Return the [x, y] coordinate for the center point of the cell that contains the specified text.  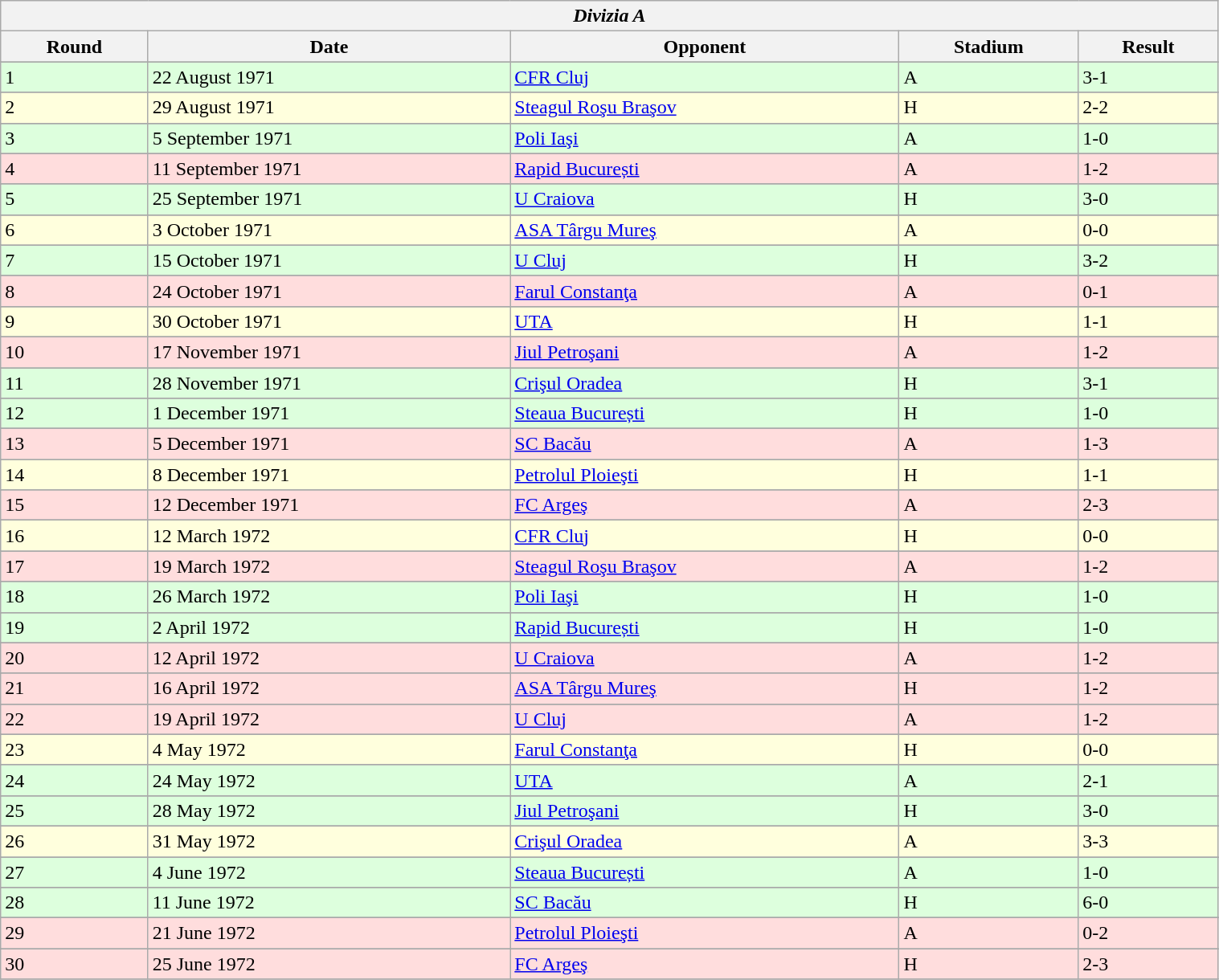
13 [74, 444]
25 [74, 811]
19 [74, 627]
21 June 1972 [329, 933]
26 March 1972 [329, 597]
4 May 1972 [329, 749]
28 May 1972 [329, 811]
23 [74, 749]
18 [74, 597]
1 [74, 77]
11 [74, 383]
22 [74, 719]
2 April 1972 [329, 627]
30 [74, 964]
20 [74, 658]
30 October 1971 [329, 321]
25 June 1972 [329, 964]
1 December 1971 [329, 414]
19 April 1972 [329, 719]
11 September 1971 [329, 169]
Result [1148, 47]
2-1 [1148, 780]
17 November 1971 [329, 352]
16 [74, 536]
26 [74, 841]
31 May 1972 [329, 841]
Date [329, 47]
7 [74, 260]
5 December 1971 [329, 444]
6 [74, 230]
Opponent [705, 47]
27 [74, 872]
19 March 1972 [329, 566]
0-2 [1148, 933]
28 November 1971 [329, 383]
15 October 1971 [329, 260]
10 [74, 352]
12 [74, 414]
8 December 1971 [329, 475]
28 [74, 903]
8 [74, 291]
3 [74, 138]
22 August 1971 [329, 77]
9 [74, 321]
0-1 [1148, 291]
4 [74, 169]
3-3 [1148, 841]
6-0 [1148, 903]
12 December 1971 [329, 505]
2-2 [1148, 108]
3-2 [1148, 260]
16 April 1972 [329, 688]
21 [74, 688]
5 September 1971 [329, 138]
24 [74, 780]
2 [74, 108]
24 October 1971 [329, 291]
25 September 1971 [329, 199]
5 [74, 199]
12 March 1972 [329, 536]
4 June 1972 [329, 872]
11 June 1972 [329, 903]
Round [74, 47]
17 [74, 566]
Divizia A [609, 16]
14 [74, 475]
24 May 1972 [329, 780]
29 August 1971 [329, 108]
Stadium [988, 47]
1-3 [1148, 444]
29 [74, 933]
3 October 1971 [329, 230]
15 [74, 505]
12 April 1972 [329, 658]
